Determine the (X, Y) coordinate at the center of the cell enclosing the given text.  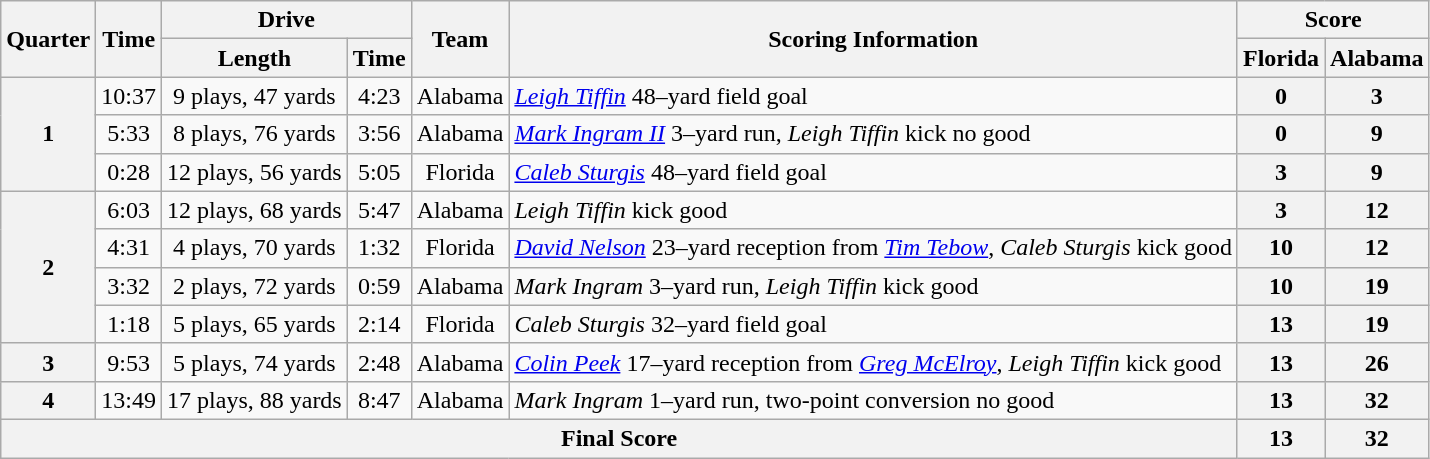
0:59 (379, 286)
5:33 (129, 134)
Mark Ingram II 3–yard run, Leigh Tiffin kick no good (874, 134)
Mark Ingram 1–yard run, two-point conversion no good (874, 400)
1 (48, 134)
4 plays, 70 yards (255, 248)
8 plays, 76 yards (255, 134)
Drive (287, 20)
12 plays, 68 yards (255, 210)
4:23 (379, 96)
26 (1377, 362)
4:31 (129, 248)
13:49 (129, 400)
Leigh Tiffin kick good (874, 210)
5 plays, 74 yards (255, 362)
12 plays, 56 yards (255, 172)
5:47 (379, 210)
1:32 (379, 248)
Length (255, 58)
1:18 (129, 324)
17 plays, 88 yards (255, 400)
6:03 (129, 210)
4 (48, 400)
Leigh Tiffin 48–yard field goal (874, 96)
Caleb Sturgis 32–yard field goal (874, 324)
8:47 (379, 400)
Colin Peek 17–yard reception from Greg McElroy, Leigh Tiffin kick good (874, 362)
Scoring Information (874, 39)
9 plays, 47 yards (255, 96)
2 plays, 72 yards (255, 286)
Final Score (620, 438)
10:37 (129, 96)
0:28 (129, 172)
5 plays, 65 yards (255, 324)
2 (48, 267)
2:48 (379, 362)
5:05 (379, 172)
Mark Ingram 3–yard run, Leigh Tiffin kick good (874, 286)
3:56 (379, 134)
9:53 (129, 362)
Score (1332, 20)
Quarter (48, 39)
Team (460, 39)
2:14 (379, 324)
David Nelson 23–yard reception from Tim Tebow, Caleb Sturgis kick good (874, 248)
Caleb Sturgis 48–yard field goal (874, 172)
3:32 (129, 286)
